Extract the [X, Y] coordinate from the center of the cell holding the provided text.  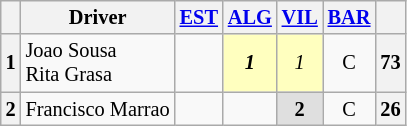
26 [390, 109]
73 [390, 63]
BAR [350, 17]
Driver [98, 17]
EST [199, 17]
Francisco Marrao [98, 109]
VIL [300, 17]
Joao Sousa Rita Grasa [98, 63]
ALG [250, 17]
